Scan for the cell matching the given text and deliver its [X, Y] coordinate at center. 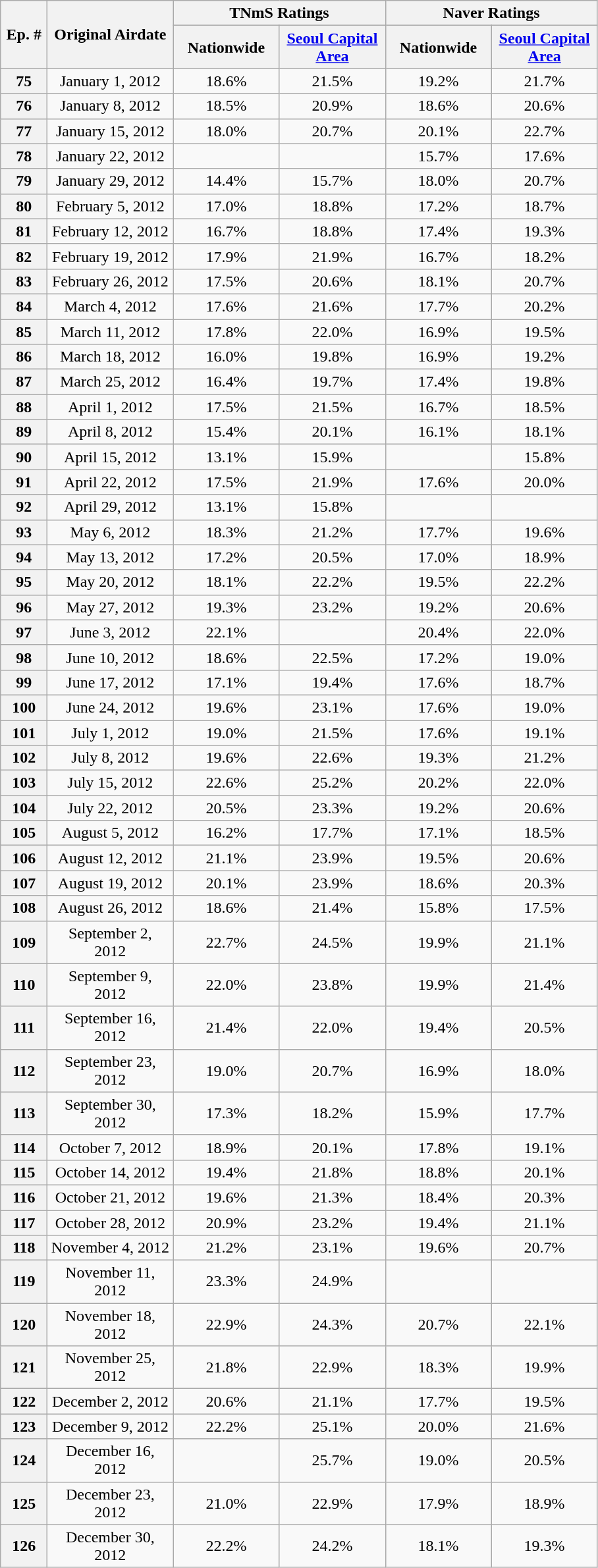
July 1, 2012 [111, 733]
June 3, 2012 [111, 632]
109 [24, 942]
February 12, 2012 [111, 231]
25.2% [332, 783]
100 [24, 707]
July 8, 2012 [111, 758]
107 [24, 883]
TNmS Ratings [279, 13]
16.1% [439, 432]
March 4, 2012 [111, 306]
April 15, 2012 [111, 457]
July 22, 2012 [111, 808]
22.5% [332, 657]
113 [24, 1113]
23.8% [332, 985]
October 7, 2012 [111, 1147]
December 30, 2012 [111, 1546]
November 11, 2012 [111, 1282]
June 24, 2012 [111, 707]
85 [24, 331]
24.3% [332, 1325]
97 [24, 632]
19.7% [332, 382]
21.3% [332, 1197]
111 [24, 1027]
80 [24, 206]
March 11, 2012 [111, 331]
101 [24, 733]
106 [24, 858]
December 2, 2012 [111, 1401]
December 23, 2012 [111, 1503]
14.4% [227, 181]
24.9% [332, 1282]
January 8, 2012 [111, 106]
95 [24, 582]
124 [24, 1461]
Original Airdate [111, 34]
104 [24, 808]
105 [24, 833]
117 [24, 1223]
108 [24, 908]
August 5, 2012 [111, 833]
98 [24, 657]
87 [24, 382]
76 [24, 106]
September 30, 2012 [111, 1113]
16.4% [227, 382]
90 [24, 457]
116 [24, 1197]
79 [24, 181]
April 22, 2012 [111, 482]
75 [24, 81]
October 21, 2012 [111, 1197]
83 [24, 281]
November 18, 2012 [111, 1325]
October 14, 2012 [111, 1172]
86 [24, 357]
92 [24, 507]
17.3% [227, 1113]
123 [24, 1426]
77 [24, 131]
November 25, 2012 [111, 1367]
August 19, 2012 [111, 883]
118 [24, 1248]
24.2% [332, 1546]
25.7% [332, 1461]
February 19, 2012 [111, 256]
122 [24, 1401]
125 [24, 1503]
June 10, 2012 [111, 657]
December 16, 2012 [111, 1461]
94 [24, 557]
16.2% [227, 833]
April 29, 2012 [111, 507]
93 [24, 532]
16.0% [227, 357]
June 17, 2012 [111, 682]
119 [24, 1282]
September 2, 2012 [111, 942]
96 [24, 607]
April 1, 2012 [111, 407]
112 [24, 1071]
Ep. # [24, 34]
81 [24, 231]
January 22, 2012 [111, 156]
May 13, 2012 [111, 557]
January 15, 2012 [111, 131]
126 [24, 1546]
September 16, 2012 [111, 1027]
15.4% [227, 432]
December 9, 2012 [111, 1426]
March 18, 2012 [111, 357]
120 [24, 1325]
September 23, 2012 [111, 1071]
July 15, 2012 [111, 783]
114 [24, 1147]
May 27, 2012 [111, 607]
February 26, 2012 [111, 281]
May 6, 2012 [111, 532]
January 1, 2012 [111, 81]
121 [24, 1367]
115 [24, 1172]
February 5, 2012 [111, 206]
Naver Ratings [491, 13]
103 [24, 783]
84 [24, 306]
21.0% [227, 1503]
24.5% [332, 942]
102 [24, 758]
March 25, 2012 [111, 382]
September 9, 2012 [111, 985]
110 [24, 985]
April 8, 2012 [111, 432]
18.4% [439, 1197]
89 [24, 432]
20.4% [439, 632]
21.7% [544, 81]
78 [24, 156]
88 [24, 407]
October 28, 2012 [111, 1223]
91 [24, 482]
25.1% [332, 1426]
November 4, 2012 [111, 1248]
January 29, 2012 [111, 181]
May 20, 2012 [111, 582]
82 [24, 256]
99 [24, 682]
August 26, 2012 [111, 908]
August 12, 2012 [111, 858]
